Return [x, y] of the center of cell containing provided text 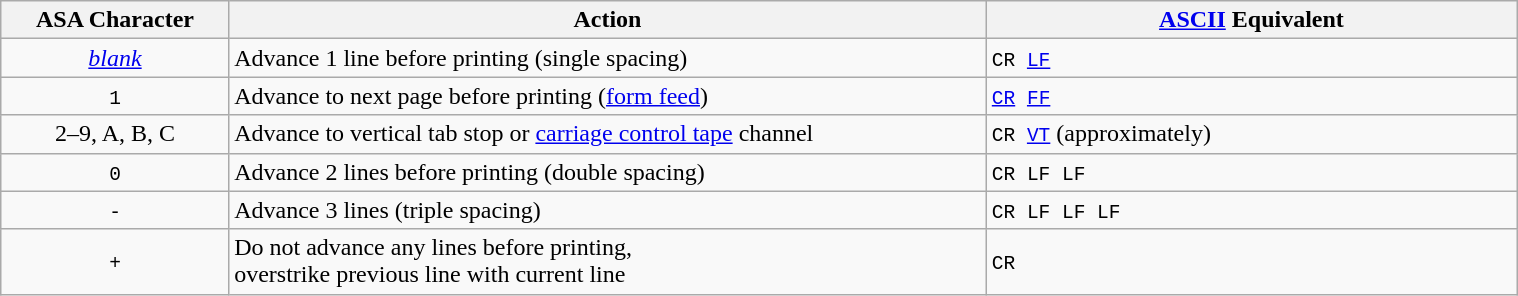
Advance 3 lines (triple spacing) [608, 210]
0 [114, 172]
Do not advance any lines before printing,overstrike previous line with current line [608, 262]
ASA Character [114, 20]
CR LF LF [1251, 172]
CR FF [1251, 96]
blank [114, 58]
1 [114, 96]
+ [114, 262]
2–9, A, B, C [114, 134]
Action [608, 20]
Advance to next page before printing (form feed) [608, 96]
CR LF [1251, 58]
Advance to vertical tab stop or carriage control tape channel [608, 134]
CR LF LF LF [1251, 210]
CR VT (approximately) [1251, 134]
CR [1251, 262]
Advance 2 lines before printing (double spacing) [608, 172]
ASCII Equivalent [1251, 20]
- [114, 210]
Advance 1 line before printing (single spacing) [608, 58]
